Pinpoint the cell where the given text exists, returning its (X, Y) midpoint coordinate. 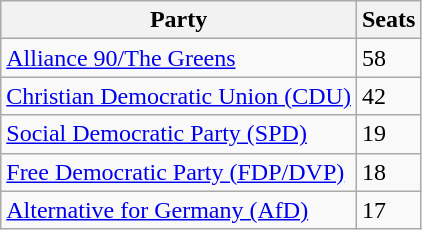
Party (179, 20)
42 (388, 96)
18 (388, 172)
19 (388, 134)
Social Democratic Party (SPD) (179, 134)
17 (388, 210)
Alternative for Germany (AfD) (179, 210)
Alliance 90/The Greens (179, 58)
Free Democratic Party (FDP/DVP) (179, 172)
Seats (388, 20)
Christian Democratic Union (CDU) (179, 96)
58 (388, 58)
